Pinpoint the cell where the given text exists, returning its [X, Y] midpoint coordinate. 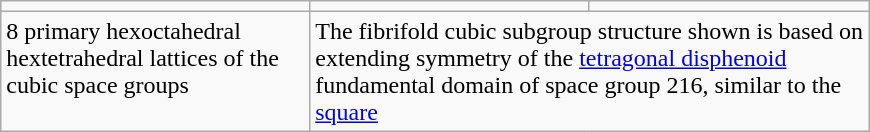
8 primary hexoctahedral hextetrahedral lattices of the cubic space groups [156, 72]
